Extract the [X, Y] coordinate from the center of the cell holding the provided text.  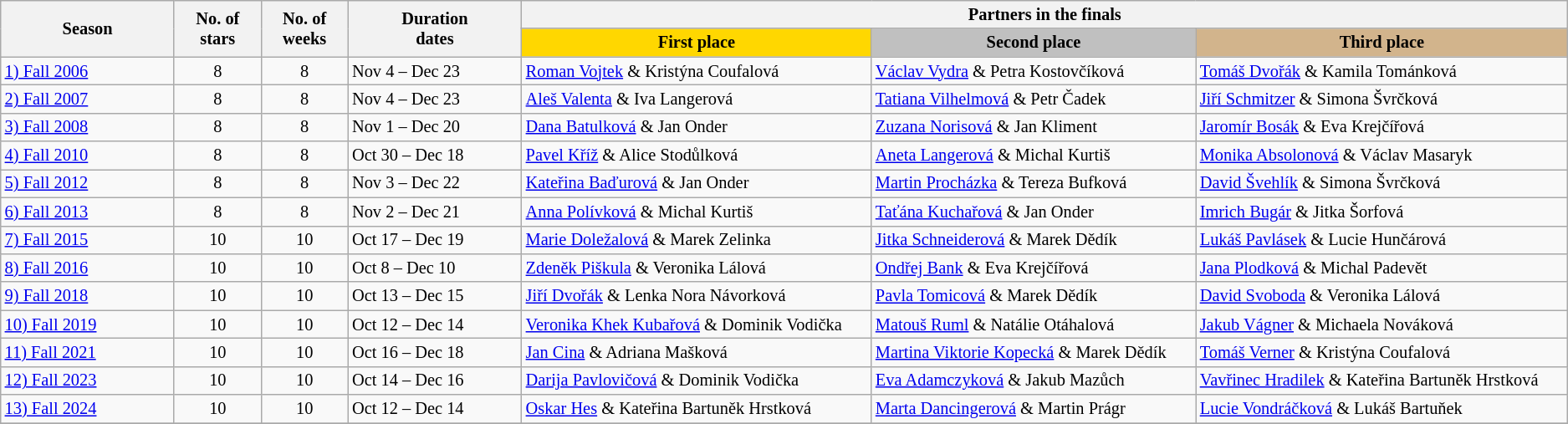
Nov 1 – Dec 20 [435, 127]
Third place [1382, 43]
Lucie Vondráčková & Lukáš Bartuňek [1382, 409]
Jan Cina & Adriana Mašková [697, 352]
7) Fall 2015 [88, 240]
Veronika Khek Kubařová & Dominik Vodička [697, 324]
Taťána Kuchařová & Jan Onder [1034, 212]
Season [88, 28]
Pavla Tomicová & Marek Dědík [1034, 296]
Tomáš Dvořák & Kamila Tománková [1382, 71]
Aleš Valenta & Iva Langerová [697, 99]
Second place [1034, 43]
3) Fall 2008 [88, 127]
9) Fall 2018 [88, 296]
13) Fall 2024 [88, 409]
Roman Vojtek & Kristýna Coufalová [697, 71]
Ondřej Bank & Eva Krejčířová [1034, 268]
Jaromír Bosák & Eva Krejčířová [1382, 127]
Václav Vydra & Petra Kostovčíková [1034, 71]
Vavřinec Hradilek & Kateřina Bartuněk Hrstková [1382, 381]
Darija Pavlovičová & Dominik Vodička [697, 381]
Oct 14 – Dec 16 [435, 381]
Anna Polívková & Michal Kurtiš [697, 212]
Marie Doležalová & Marek Zelinka [697, 240]
6) Fall 2013 [88, 212]
Oct 16 – Dec 18 [435, 352]
Aneta Langerová & Michal Kurtiš [1034, 156]
Oct 13 – Dec 15 [435, 296]
No. ofweeks [304, 28]
Tatiana Vilhelmová & Petr Čadek [1034, 99]
First place [697, 43]
Matouš Ruml & Natálie Otáhalová [1034, 324]
Partners in the finals [1045, 14]
Oct 8 – Dec 10 [435, 268]
5) Fall 2012 [88, 183]
David Švehlík & Simona Švrčková [1382, 183]
Jakub Vágner & Michaela Nováková [1382, 324]
1) Fall 2006 [88, 71]
Duration dates [435, 28]
Tomáš Verner & Kristýna Coufalová [1382, 352]
Martina Viktorie Kopecká & Marek Dědík [1034, 352]
8) Fall 2016 [88, 268]
Nov 2 – Dec 21 [435, 212]
Martin Procházka & Tereza Bufková [1034, 183]
Jiří Dvořák & Lenka Nora Návorková [697, 296]
Oct 17 – Dec 19 [435, 240]
Dana Batulková & Jan Onder [697, 127]
Zdeněk Piškula & Veronika Lálová [697, 268]
Zuzana Norisová & Jan Kliment [1034, 127]
11) Fall 2021 [88, 352]
Jana Plodková & Michal Padevět [1382, 268]
Eva Adamczyková & Jakub Mazůch [1034, 381]
4) Fall 2010 [88, 156]
Jiří Schmitzer & Simona Švrčková [1382, 99]
Marta Dancingerová & Martin Prágr [1034, 409]
12) Fall 2023 [88, 381]
Monika Absolonová & Václav Masaryk [1382, 156]
Jitka Schneiderová & Marek Dědík [1034, 240]
Pavel Kříž & Alice Stodůlková [697, 156]
Lukáš Pavlásek & Lucie Hunčárová [1382, 240]
Oct 30 – Dec 18 [435, 156]
Imrich Bugár & Jitka Šorfová [1382, 212]
10) Fall 2019 [88, 324]
David Svoboda & Veronika Lálová [1382, 296]
Oskar Hes & Kateřina Bartuněk Hrstková [697, 409]
2) Fall 2007 [88, 99]
No. ofstars [217, 28]
Nov 3 – Dec 22 [435, 183]
Kateřina Baďurová & Jan Onder [697, 183]
